Search for the cell housing the specified text and yield its [x, y] center coordinate. 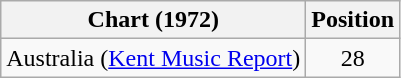
28 [353, 58]
Position [353, 20]
Chart (1972) [154, 20]
Australia (Kent Music Report) [154, 58]
